Locate the cell with the specified text and output its (x, y) center coordinate. 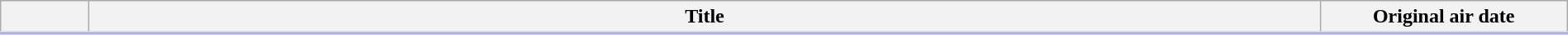
Original air date (1444, 17)
Title (705, 17)
